For the text-containing cell, return its midpoint in [X, Y] coordinate format. 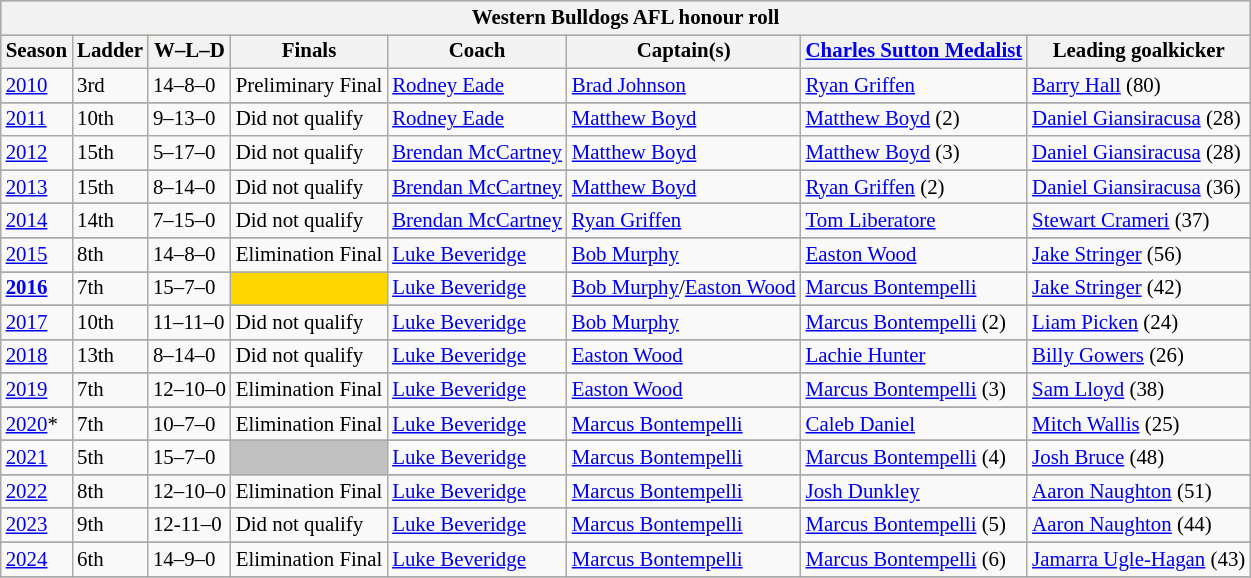
5th [110, 458]
Aaron Naughton (44) [1138, 525]
14th [110, 221]
Brad Johnson [684, 85]
Captain(s) [684, 52]
Charles Sutton Medalist [914, 52]
2022 [36, 492]
Season [36, 52]
Finals [309, 52]
2019 [36, 390]
2020* [36, 424]
14–9–0 [190, 559]
12-11–0 [190, 525]
Matthew Boyd (2) [914, 119]
Marcus Bontempelli (6) [914, 559]
2012 [36, 153]
Leading goalkicker [1138, 52]
Marcus Bontempelli (2) [914, 322]
Barry Hall (80) [1138, 85]
2014 [36, 221]
Coach [477, 52]
2024 [36, 559]
Tom Liberatore [914, 221]
Lachie Hunter [914, 356]
Bob Murphy/Easton Wood [684, 289]
3rd [110, 85]
5–17–0 [190, 153]
Marcus Bontempelli (3) [914, 390]
Western Bulldogs AFL honour roll [626, 18]
9th [110, 525]
Ladder [110, 52]
Caleb Daniel [914, 424]
Liam Picken (24) [1138, 322]
Jake Stringer (56) [1138, 255]
Aaron Naughton (51) [1138, 492]
10–7–0 [190, 424]
2018 [36, 356]
Matthew Boyd (3) [914, 153]
Mitch Wallis (25) [1138, 424]
Stewart Crameri (37) [1138, 221]
Billy Gowers (26) [1138, 356]
2016 [36, 289]
2021 [36, 458]
Marcus Bontempelli (5) [914, 525]
Josh Bruce (48) [1138, 458]
W–L–D [190, 52]
Preliminary Final [309, 85]
Josh Dunkley [914, 492]
2010 [36, 85]
Jamarra Ugle-Hagan (43) [1138, 559]
Sam Lloyd (38) [1138, 390]
2013 [36, 187]
11–11–0 [190, 322]
2015 [36, 255]
7–15–0 [190, 221]
9–13–0 [190, 119]
2017 [36, 322]
Daniel Giansiracusa (36) [1138, 187]
2011 [36, 119]
Jake Stringer (42) [1138, 289]
Ryan Griffen (2) [914, 187]
13th [110, 356]
6th [110, 559]
2023 [36, 525]
Marcus Bontempelli (4) [914, 458]
